From the cell containing the given text, extract its center point as [x, y] coordinate. 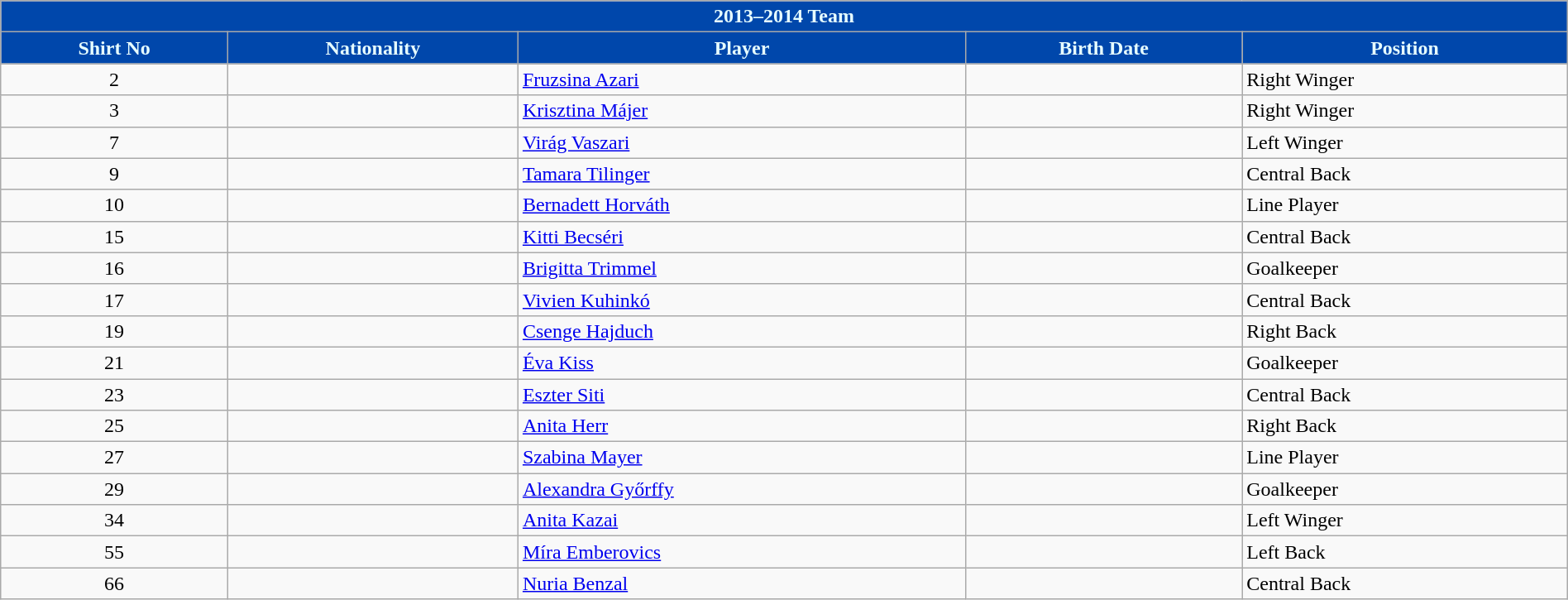
Tamara Tilinger [741, 174]
23 [114, 395]
Left Back [1405, 552]
27 [114, 458]
19 [114, 331]
16 [114, 268]
Kitti Becséri [741, 237]
Birth Date [1104, 48]
25 [114, 426]
9 [114, 174]
Nuria Benzal [741, 583]
Krisztina Májer [741, 111]
Shirt No [114, 48]
Anita Kazai [741, 521]
Csenge Hajduch [741, 331]
2013–2014 Team [784, 17]
66 [114, 583]
10 [114, 205]
Anita Herr [741, 426]
Szabina Mayer [741, 458]
Bernadett Horváth [741, 205]
Alexandra Győrffy [741, 489]
Míra Emberovics [741, 552]
Virág Vaszari [741, 142]
Éva Kiss [741, 362]
2 [114, 79]
Vivien Kuhinkó [741, 300]
21 [114, 362]
34 [114, 521]
29 [114, 489]
17 [114, 300]
Nationality [372, 48]
7 [114, 142]
Player [741, 48]
15 [114, 237]
Fruzsina Azari [741, 79]
Eszter Siti [741, 395]
3 [114, 111]
55 [114, 552]
Brigitta Trimmel [741, 268]
Position [1405, 48]
